Find where the given text appears and provide that cell's center as (x, y) coordinate. 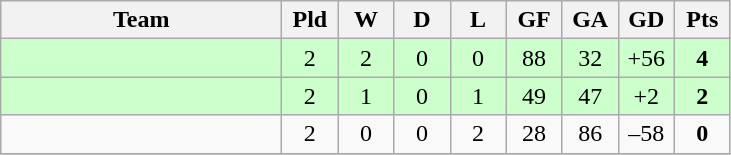
+2 (646, 96)
Pts (702, 20)
49 (534, 96)
W (366, 20)
GF (534, 20)
32 (590, 58)
+56 (646, 58)
Pld (310, 20)
D (422, 20)
86 (590, 134)
88 (534, 58)
GA (590, 20)
GD (646, 20)
47 (590, 96)
28 (534, 134)
–58 (646, 134)
Team (142, 20)
4 (702, 58)
L (478, 20)
